Identify which cell holds the provided text, then report its (X, Y) central coordinate. 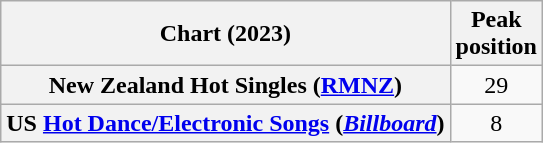
8 (496, 123)
US Hot Dance/Electronic Songs (Billboard) (226, 123)
Chart (2023) (226, 34)
29 (496, 85)
Peakposition (496, 34)
New Zealand Hot Singles (RMNZ) (226, 85)
